Scan for the cell matching the given text and deliver its (X, Y) coordinate at center. 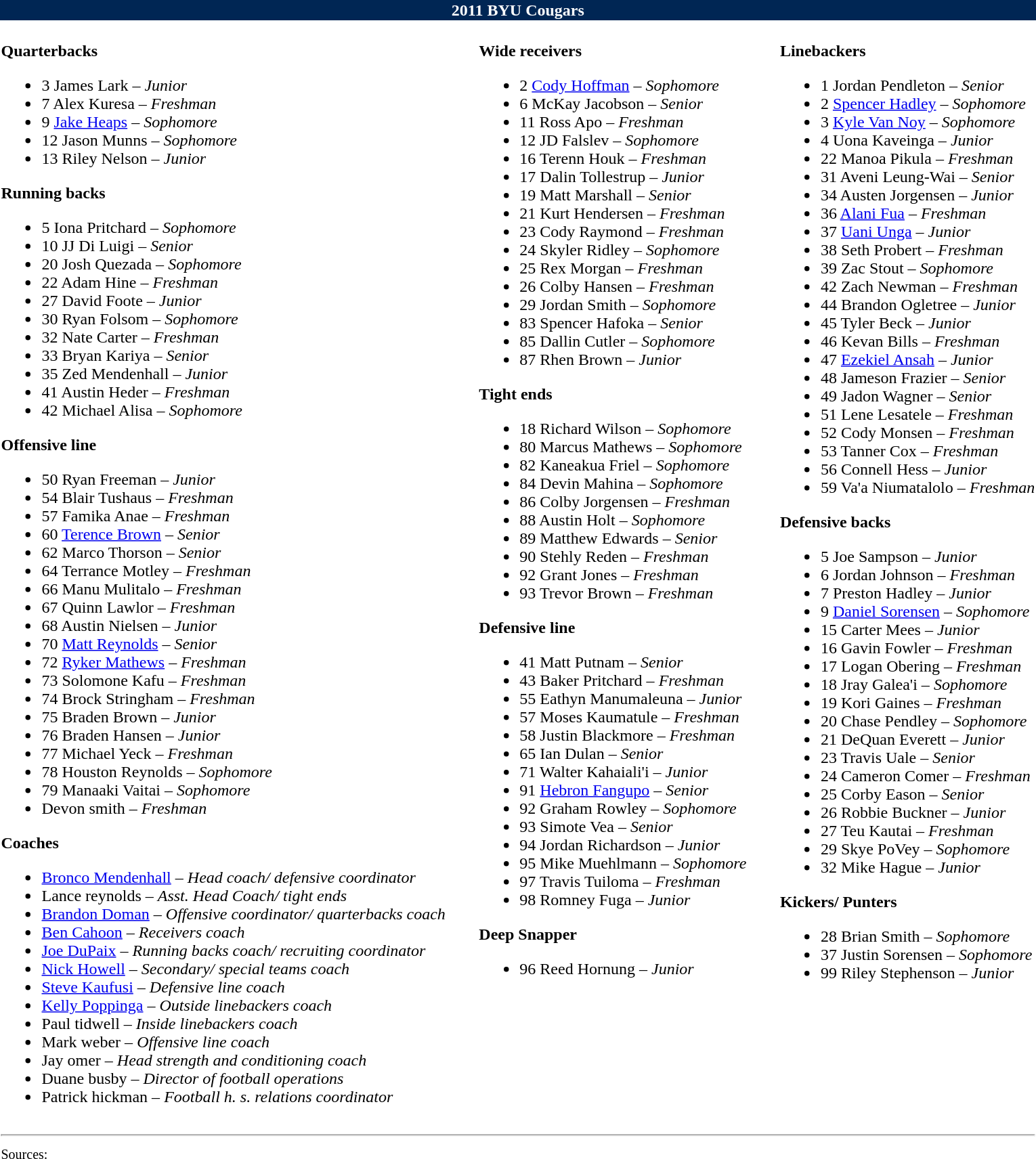
2011 BYU Cougars (518, 10)
